Output the [X, Y] coordinate of the center of the cell containing the given text.  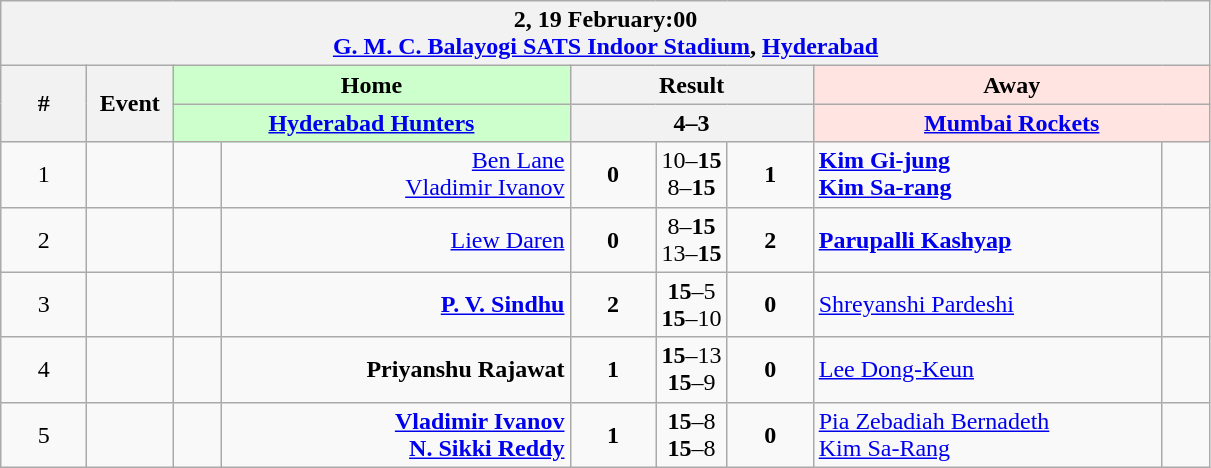
Away [1012, 85]
Mumbai Rockets [1012, 123]
Liew Daren [396, 240]
Home [372, 85]
Vladimir Ivanov N. Sikki Reddy [396, 434]
15–815–8 [692, 434]
Lee Dong-Keun [988, 370]
4–3 [692, 123]
Event [130, 104]
15–1315–9 [692, 370]
Hyderabad Hunters [372, 123]
Kim Gi-jung Kim Sa-rang [988, 174]
15–515–10 [692, 304]
Parupalli Kashyap [988, 240]
Ben Lane Vladimir Ivanov [396, 174]
Shreyanshi Pardeshi [988, 304]
8–1513–15 [692, 240]
4 [44, 370]
5 [44, 434]
2, 19 February:00G. M. C. Balayogi SATS Indoor Stadium, Hyderabad [606, 34]
# [44, 104]
P. V. Sindhu [396, 304]
Result [692, 85]
Priyanshu Rajawat [396, 370]
Pia Zebadiah Bernadeth Kim Sa-Rang [988, 434]
10–158–15 [692, 174]
3 [44, 304]
